Return (X, Y) of the center of cell containing provided text 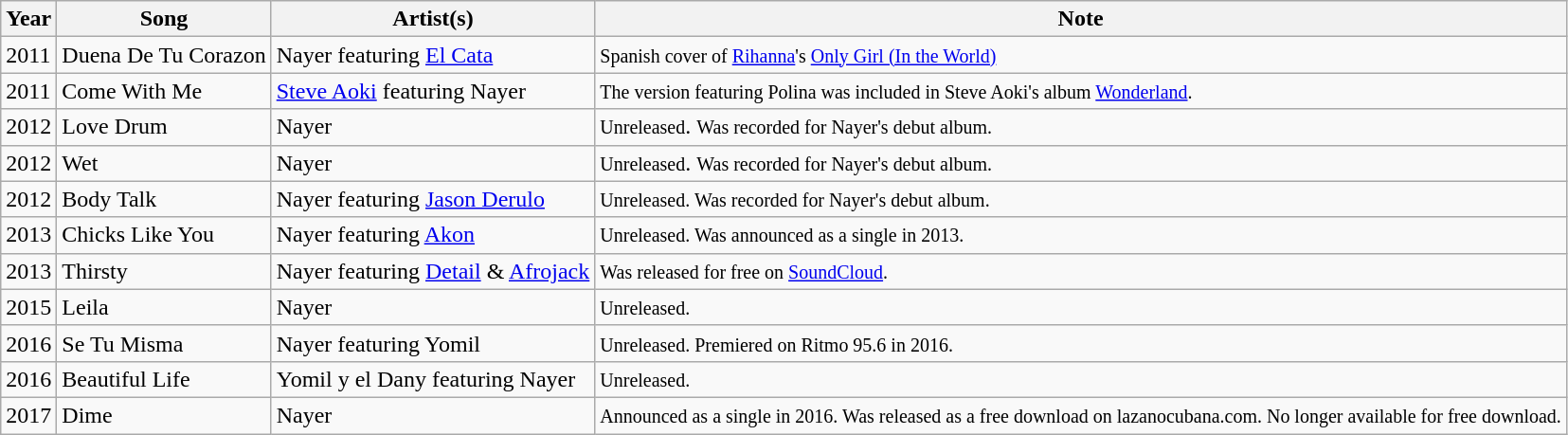
Dime (164, 415)
Announced as a single in 2016. Was released as a free download on lazanocubana.com. No longer available for free download. (1081, 415)
Note (1081, 19)
Nayer featuring El Cata (433, 55)
Song (164, 19)
Was released for free on SoundCloud. (1081, 271)
Unreleased. Was announced as a single in 2013. (1081, 235)
Spanish cover of Rihanna's Only Girl (In the World) (1081, 55)
Yomil y el Dany featuring Nayer (433, 379)
Nayer featuring Akon (433, 235)
Thirsty (164, 271)
Beautiful Life (164, 379)
Year (28, 19)
2017 (28, 415)
Love Drum (164, 127)
Chicks Like You (164, 235)
Wet (164, 163)
Body Talk (164, 199)
2015 (28, 307)
Nayer featuring Yomil (433, 343)
Come With Me (164, 91)
Se Tu Misma (164, 343)
Nayer featuring Jason Derulo (433, 199)
Duena De Tu Corazon (164, 55)
Leila (164, 307)
Unreleased. Premiered on Ritmo 95.6 in 2016. (1081, 343)
Artist(s) (433, 19)
Nayer featuring Detail & Afrojack (433, 271)
The version featuring Polina was included in Steve Aoki's album Wonderland. (1081, 91)
Steve Aoki featuring Nayer (433, 91)
